Identify which cell holds the provided text, then report its (x, y) central coordinate. 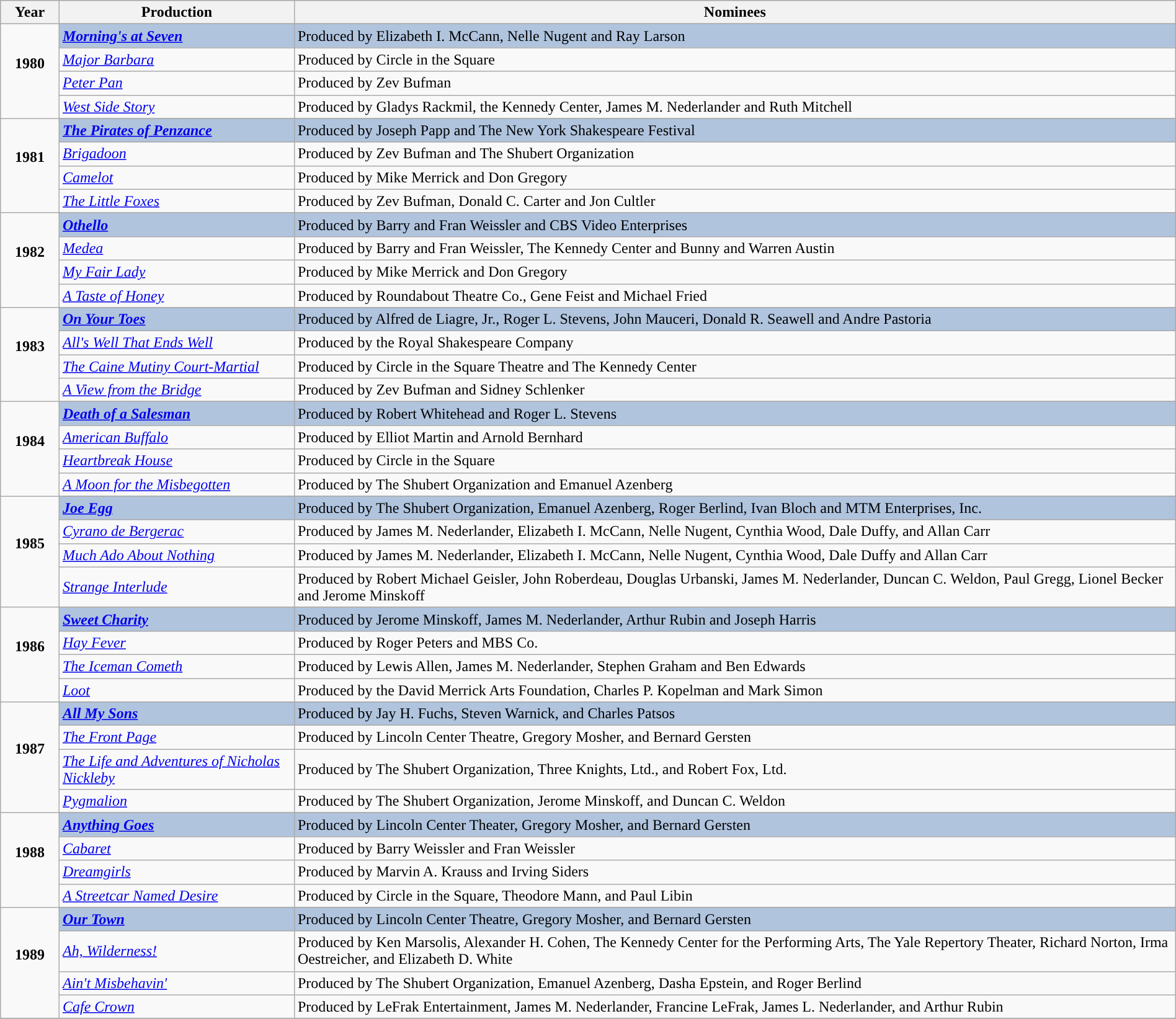
Pygmalion (176, 801)
Hay Fever (176, 643)
Produced by Roundabout Theatre Co., Gene Feist and Michael Fried (734, 296)
Joe Egg (176, 508)
Produced by Zev Bufman, Donald C. Carter and Jon Cultler (734, 201)
Morning's at Seven (176, 36)
Anything Goes (176, 825)
Produced by Joseph Papp and The New York Shakespeare Festival (734, 130)
A Streetcar Named Desire (176, 896)
The Front Page (176, 737)
Produced by Zev Bufman and The Shubert Organization (734, 154)
Produced by Barry Weissler and Fran Weissler (734, 848)
Death of a Salesman (176, 414)
Produced by Gladys Rackmil, the Kennedy Center, James M. Nederlander and Ruth Mitchell (734, 107)
Produced by The Shubert Organization, Jerome Minskoff, and Duncan C. Weldon (734, 801)
1989 (30, 963)
Produced by The Shubert Organization, Emanuel Azenberg, Roger Berlind, Ivan Bloch and MTM Enterprises, Inc. (734, 508)
Loot (176, 690)
Ah, Wilderness! (176, 951)
The Life and Adventures of Nicholas Nickleby (176, 769)
Our Town (176, 919)
Produced by Lewis Allen, James M. Nederlander, Stephen Graham and Ben Edwards (734, 666)
Sweet Charity (176, 619)
Produced by Elizabeth I. McCann, Nelle Nugent and Ray Larson (734, 36)
1980 (30, 71)
All's Well That Ends Well (176, 343)
The Iceman Cometh (176, 666)
Produced by Lincoln Center Theater, Gregory Mosher, and Bernard Gersten (734, 825)
The Pirates of Penzance (176, 130)
Othello (176, 225)
Produced by Jay H. Fuchs, Steven Warnick, and Charles Patsos (734, 714)
On Your Toes (176, 319)
Cafe Crown (176, 1007)
Cabaret (176, 848)
Produced by James M. Nederlander, Elizabeth I. McCann, Nelle Nugent, Cynthia Wood, Dale Duffy and Allan Carr (734, 555)
My Fair Lady (176, 272)
Produced by LeFrak Entertainment, James M. Nederlander, Francine LeFrak, James L. Nederlander, and Arthur Rubin (734, 1007)
Brigadoon (176, 154)
All My Sons (176, 714)
Strange Interlude (176, 587)
1982 (30, 260)
The Little Foxes (176, 201)
Produced by Robert Whitehead and Roger L. Stevens (734, 414)
Produced by Alfred de Liagre, Jr., Roger L. Stevens, John Mauceri, Donald R. Seawell and Andre Pastoria (734, 319)
The Caine Mutiny Court-Martial (176, 367)
Produced by Zev Bufman and Sidney Schlenker (734, 390)
Produced by the Royal Shakespeare Company (734, 343)
Produced by The Shubert Organization and Emanuel Azenberg (734, 484)
1988 (30, 860)
Produced by Barry and Fran Weissler, The Kennedy Center and Bunny and Warren Austin (734, 248)
1984 (30, 449)
Produced by the David Merrick Arts Foundation, Charles P. Kopelman and Mark Simon (734, 690)
West Side Story (176, 107)
Ain't Misbehavin' (176, 983)
Heartbreak House (176, 461)
Major Barbara (176, 60)
A Taste of Honey (176, 296)
1981 (30, 166)
Produced by Circle in the Square Theatre and The Kennedy Center (734, 367)
Dreamgirls (176, 872)
Produced by Circle in the Square, Theodore Mann, and Paul Libin (734, 896)
Produced by Jerome Minskoff, James M. Nederlander, Arthur Rubin and Joseph Harris (734, 619)
Produced by Zev Bufman (734, 83)
Much Ado About Nothing (176, 555)
American Buffalo (176, 437)
1986 (30, 654)
Produced by The Shubert Organization, Emanuel Azenberg, Dasha Epstein, and Roger Berlind (734, 983)
A View from the Bridge (176, 390)
1983 (30, 355)
Production (176, 12)
1987 (30, 758)
Year (30, 12)
Produced by Elliot Martin and Arnold Bernhard (734, 437)
Camelot (176, 177)
Peter Pan (176, 83)
1985 (30, 552)
A Moon for the Misbegotten (176, 484)
Produced by Barry and Fran Weissler and CBS Video Enterprises (734, 225)
Produced by James M. Nederlander, Elizabeth I. McCann, Nelle Nugent, Cynthia Wood, Dale Duffy, and Allan Carr (734, 532)
Produced by The Shubert Organization, Three Knights, Ltd., and Robert Fox, Ltd. (734, 769)
Cyrano de Bergerac (176, 532)
Produced by Roger Peters and MBS Co. (734, 643)
Nominees (734, 12)
Medea (176, 248)
Produced by Marvin A. Krauss and Irving Siders (734, 872)
